Extract the [x, y] coordinate from the center of the cell holding the provided text.  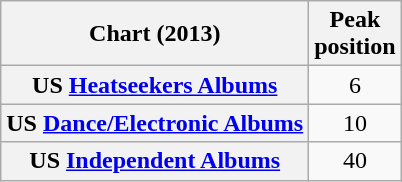
US Heatseekers Albums [155, 85]
Chart (2013) [155, 34]
10 [355, 123]
US Independent Albums [155, 161]
Peakposition [355, 34]
6 [355, 85]
US Dance/Electronic Albums [155, 123]
40 [355, 161]
